Find where the given text appears and provide that cell's center as (x, y) coordinate. 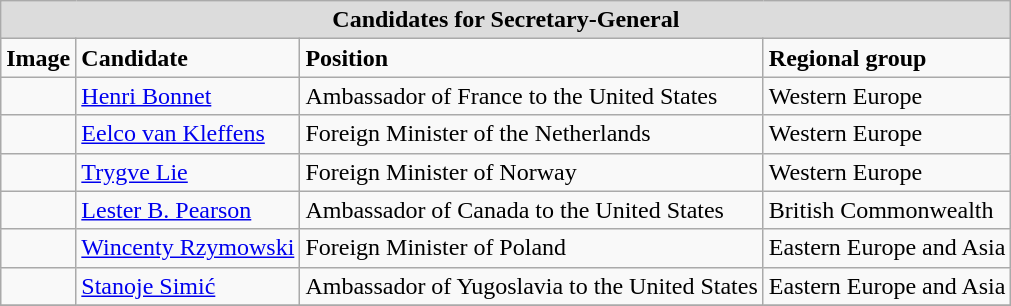
Position (532, 58)
Foreign Minister of Poland (532, 248)
Trygve Lie (188, 172)
Image (38, 58)
Lester B. Pearson (188, 210)
Regional group (887, 58)
Henri Bonnet (188, 96)
Stanoje Simić (188, 286)
Candidates for Secretary-General (506, 20)
Ambassador of France to the United States (532, 96)
Foreign Minister of the Netherlands (532, 134)
Ambassador of Canada to the United States (532, 210)
Foreign Minister of Norway (532, 172)
Wincenty Rzymowski (188, 248)
Ambassador of Yugoslavia to the United States (532, 286)
British Commonwealth (887, 210)
Eelco van Kleffens (188, 134)
Candidate (188, 58)
